Find where the given text appears and provide that cell's center as (X, Y) coordinate. 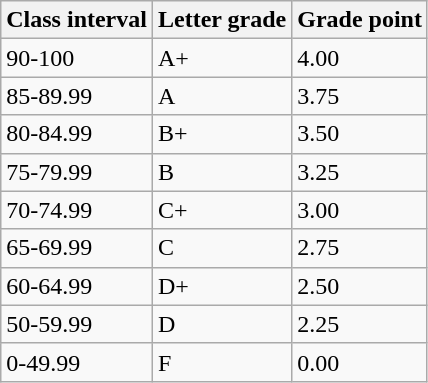
65-69.99 (77, 248)
D (222, 324)
2.50 (360, 286)
0.00 (360, 362)
2.75 (360, 248)
80-84.99 (77, 134)
70-74.99 (77, 210)
50-59.99 (77, 324)
3.25 (360, 172)
85-89.99 (77, 96)
3.00 (360, 210)
A+ (222, 58)
3.50 (360, 134)
B (222, 172)
C+ (222, 210)
F (222, 362)
2.25 (360, 324)
60-64.99 (77, 286)
A (222, 96)
D+ (222, 286)
C (222, 248)
0-49.99 (77, 362)
Grade point (360, 20)
4.00 (360, 58)
B+ (222, 134)
3.75 (360, 96)
75-79.99 (77, 172)
Class interval (77, 20)
Letter grade (222, 20)
90-100 (77, 58)
